Detect which cell encompasses the target text, then output its [x, y] center coordinate. 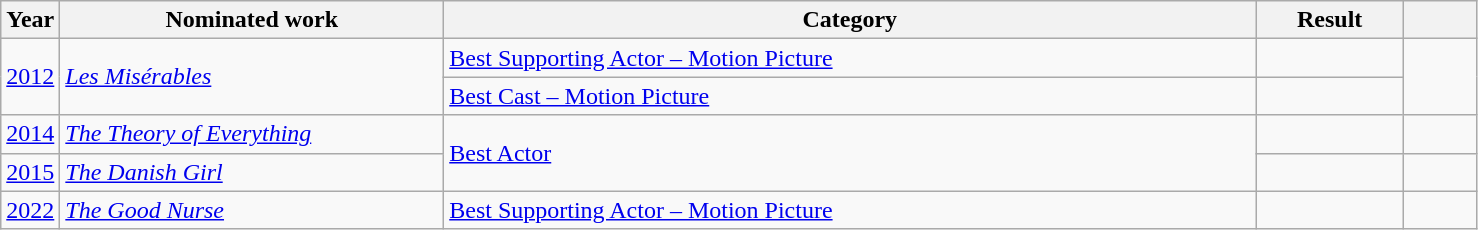
2012 [30, 77]
Best Cast – Motion Picture [850, 96]
Category [850, 20]
The Good Nurse [252, 210]
Les Misérables [252, 77]
Result [1330, 20]
Year [30, 20]
Nominated work [252, 20]
The Theory of Everything [252, 134]
The Danish Girl [252, 172]
Best Actor [850, 153]
2022 [30, 210]
2014 [30, 134]
2015 [30, 172]
